Locate the cell with the specified text and output its [X, Y] center coordinate. 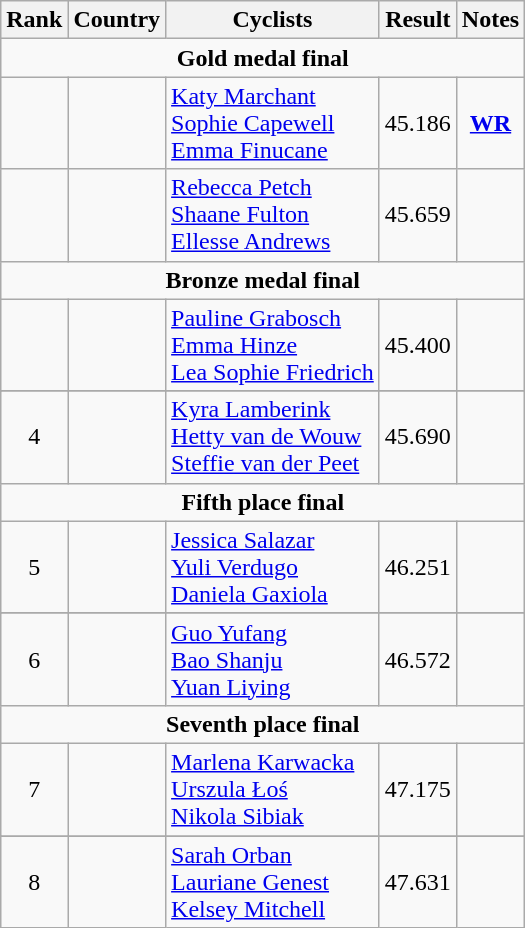
WR [490, 123]
Fifth place final [263, 502]
Rebecca PetchShaane FultonEllesse Andrews [273, 215]
5 [34, 567]
Pauline GraboschEmma HinzeLea Sophie Friedrich [273, 345]
Gold medal final [263, 58]
47.631 [418, 882]
4 [34, 437]
Bronze medal final [263, 280]
Notes [490, 20]
Marlena KarwackaUrszula ŁośNikola Sibiak [273, 789]
Cyclists [273, 20]
45.690 [418, 437]
Kyra LamberinkHetty van de WouwSteffie van der Peet [273, 437]
Country [117, 20]
Result [418, 20]
Guo YufangBao ShanjuYuan Liying [273, 659]
Sarah OrbanLauriane GenestKelsey Mitchell [273, 882]
Rank [34, 20]
Jessica SalazarYuli VerdugoDaniela Gaxiola [273, 567]
Katy MarchantSophie CapewellEmma Finucane [273, 123]
Seventh place final [263, 724]
45.659 [418, 215]
45.186 [418, 123]
45.400 [418, 345]
47.175 [418, 789]
7 [34, 789]
46.251 [418, 567]
46.572 [418, 659]
6 [34, 659]
8 [34, 882]
